Search for the cell housing the specified text and yield its (x, y) center coordinate. 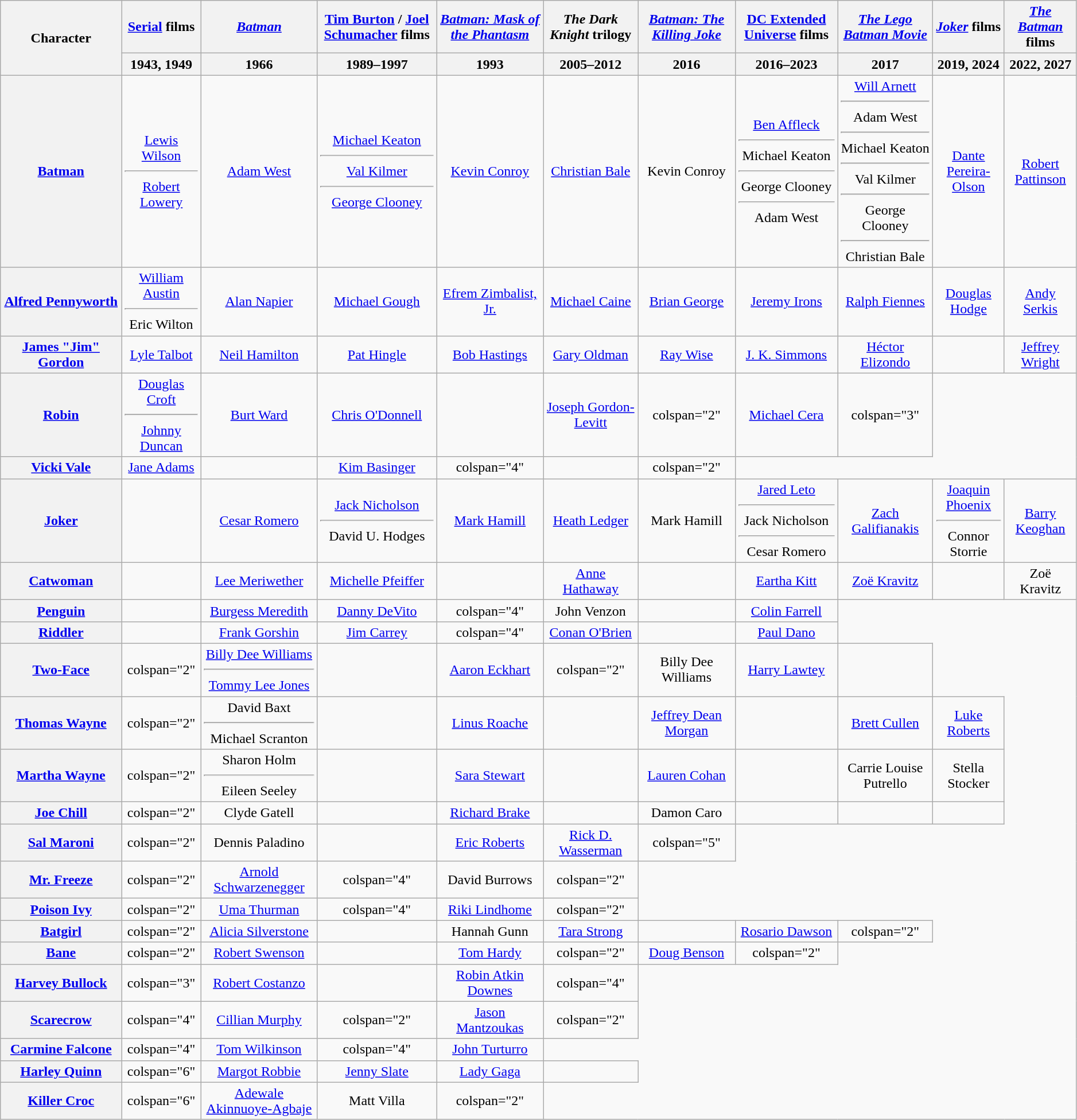
William AustinEric Wilton (161, 302)
Tim Burton / Joel Schumacher films (377, 27)
Mr. Freeze (61, 880)
2019, 2024 (969, 64)
Doug Benson (686, 953)
Dennis Paladino (259, 842)
Michael Gough (377, 302)
colspan="5" (686, 842)
Two-Face (61, 670)
Arnold Schwarzenegger (259, 880)
1943, 1949 (161, 64)
Scarecrow (61, 1020)
John Venzon (591, 610)
Burt Ward (259, 415)
Penguin (61, 610)
Batman: Mask of the Phantasm (490, 27)
Martha Wayne (61, 776)
2005–2012 (591, 64)
Margot Robbie (259, 1071)
Lauren Cohan (686, 776)
Michael KeatonVal KilmerGeorge Clooney (377, 171)
Sara Stewart (490, 776)
Anne Hathaway (591, 581)
Adam West (259, 171)
Lady Gaga (490, 1071)
Michael Caine (591, 302)
J. K. Simmons (786, 355)
1989–1997 (377, 64)
Carmine Falcone (61, 1049)
1993 (490, 64)
Tara Strong (591, 931)
Joaquin PhoenixConnor Storrie (969, 520)
Ray Wise (686, 355)
Jane Adams (161, 468)
Riki Lindhome (490, 909)
Dante Pereira-Olson (969, 171)
David Burrows (490, 880)
Ralph Fiennes (885, 302)
James "Jim" Gordon (61, 355)
The Dark Knight trilogy (591, 27)
Alan Napier (259, 302)
Stella Stocker (969, 776)
Jeffrey Dean Morgan (686, 723)
Cillian Murphy (259, 1020)
Brett Cullen (885, 723)
Paul Dano (786, 632)
Lewis WilsonRobert Lowery (161, 171)
Batgirl (61, 931)
Joker (61, 520)
Harley Quinn (61, 1071)
Lyle Talbot (161, 355)
Killer Croc (61, 1100)
Damon Caro (686, 813)
Alfred Pennyworth (61, 302)
Linus Roache (490, 723)
Douglas Hodge (969, 302)
Tom Wilkinson (259, 1049)
Héctor Elizondo (885, 355)
Poison Ivy (61, 909)
Kim Basinger (377, 468)
Colin Farrell (786, 610)
Efrem Zimbalist, Jr. (490, 302)
Robert Swenson (259, 953)
Robin (61, 415)
Thomas Wayne (61, 723)
Lee Meriwether (259, 581)
Michelle Pfeiffer (377, 581)
Aaron Eckhart (490, 670)
Luke Roberts (969, 723)
Sal Maroni (61, 842)
Neil Hamilton (259, 355)
The Batman films (1040, 27)
Frank Gorshin (259, 632)
Billy Dee WilliamsTommy Lee Jones (259, 670)
Andy Serkis (1040, 302)
1966 (259, 64)
Robert Costanzo (259, 982)
Jenny Slate (377, 1071)
Sharon HolmEileen Seeley (259, 776)
Clyde Gatell (259, 813)
Catwoman (61, 581)
Conan O'Brien (591, 632)
Alicia Silverstone (259, 931)
Jeremy Irons (786, 302)
2016 (686, 64)
Tom Hardy (490, 953)
Burgess Meredith (259, 610)
Billy Dee Williams (686, 670)
Douglas CroftJohnny Duncan (161, 415)
Heath Ledger (591, 520)
Robert Pattinson (1040, 171)
Bob Hastings (490, 355)
Rick D. Wasserman (591, 842)
Chris O'Donnell (377, 415)
Brian George (686, 302)
Serial films (161, 27)
Richard Brake (490, 813)
2017 (885, 64)
Carrie Louise Putrello (885, 776)
The Lego Batman Movie (885, 27)
Uma Thurman (259, 909)
Character (61, 38)
Jack NicholsonDavid U. Hodges (377, 520)
DC Extended Universe films (786, 27)
Zach Galifianakis (885, 520)
Gary Oldman (591, 355)
2022, 2027 (1040, 64)
Robin Atkin Downes (490, 982)
Joe Chill (61, 813)
Eric Roberts (490, 842)
Harvey Bullock (61, 982)
Michael Cera (786, 415)
Christian Bale (591, 171)
Harry Lawtey (786, 670)
David BaxtMichael Scranton (259, 723)
Will ArnettAdam WestMichael KeatonVal KilmerGeorge ClooneyChristian Bale (885, 171)
Batman: The Killing Joke (686, 27)
Jason Mantzoukas (490, 1020)
John Turturro (490, 1049)
Cesar Romero (259, 520)
Riddler (61, 632)
Pat Hingle (377, 355)
Joker films (969, 27)
Jim Carrey (377, 632)
Danny DeVito (377, 610)
Jeffrey Wright (1040, 355)
Matt Villa (377, 1100)
Ben AffleckMichael KeatonGeorge ClooneyAdam West (786, 171)
Adewale Akinnuoye-Agbaje (259, 1100)
Jared LetoJack NicholsonCesar Romero (786, 520)
2016–2023 (786, 64)
Barry Keoghan (1040, 520)
Joseph Gordon-Levitt (591, 415)
Rosario Dawson (786, 931)
Bane (61, 953)
Vicki Vale (61, 468)
Hannah Gunn (490, 931)
Eartha Kitt (786, 581)
